Pinpoint the cell where the given text exists, returning its (x, y) midpoint coordinate. 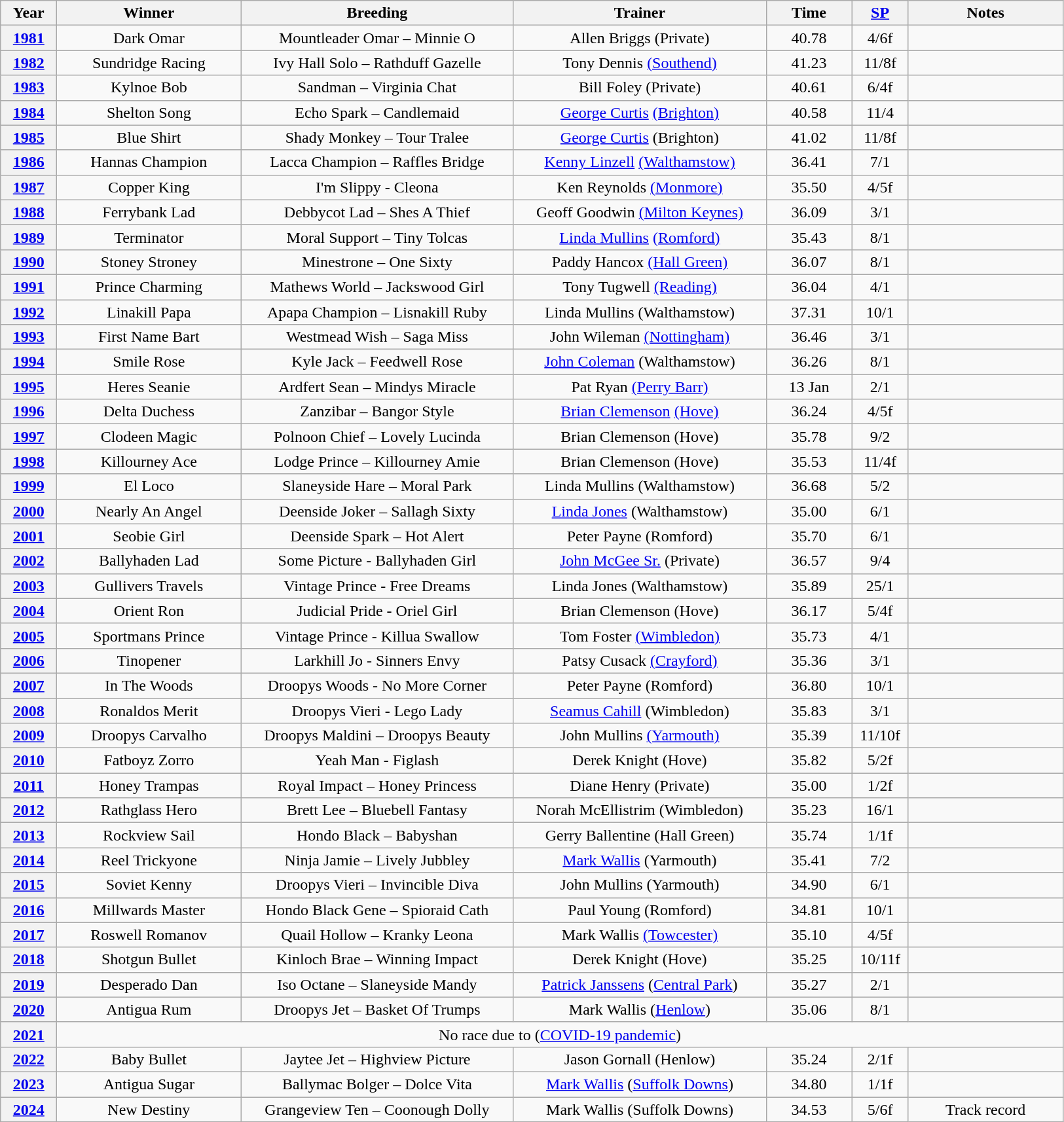
25/1 (880, 586)
Hondo Black Gene – Spioraid Cath (377, 910)
35.73 (809, 636)
Bill Foley (Private) (640, 88)
Larkhill Jo - Sinners Envy (377, 661)
35.74 (809, 835)
Grangeview Ten – Coonough Dolly (377, 1110)
2017 (29, 935)
Deenside Joker – Sallagh Sixty (377, 511)
2001 (29, 536)
34.81 (809, 910)
Mark Wallis (Henlow) (640, 1009)
34.80 (809, 1084)
Shelton Song (149, 113)
Kyle Jack – Feedwell Rose (377, 362)
1982 (29, 63)
Mark Wallis (Towcester) (640, 935)
1986 (29, 162)
No race due to (COVID-19 pandemic) (560, 1034)
36.09 (809, 212)
Debbycot Lad – Shes A Thief (377, 212)
Norah McEllistrim (Wimbledon) (640, 810)
1983 (29, 88)
Time (809, 13)
Honey Trampas (149, 786)
Gerry Ballentine (Hall Green) (640, 835)
Copper King (149, 187)
40.61 (809, 88)
35.83 (809, 710)
1992 (29, 312)
2010 (29, 761)
1981 (29, 38)
35.43 (809, 237)
Droopys Carvalho (149, 736)
41.23 (809, 63)
Lodge Prince – Killourney Amie (377, 461)
Paul Young (Romford) (640, 910)
Rathglass Hero (149, 810)
Geoff Goodwin (Milton Keynes) (640, 212)
7/2 (880, 860)
Ardfert Sean – Mindys Miracle (377, 387)
Jason Gornall (Henlow) (640, 1059)
Tom Foster (Wimbledon) (640, 636)
2016 (29, 910)
Rockview Sail (149, 835)
35.10 (809, 935)
Prince Charming (149, 287)
John Coleman (Walthamstow) (640, 362)
Diane Henry (Private) (640, 786)
1985 (29, 137)
John McGee Sr. (Private) (640, 561)
9/2 (880, 437)
In The Woods (149, 685)
2003 (29, 586)
2011 (29, 786)
2023 (29, 1084)
Delta Duchess (149, 412)
36.57 (809, 561)
2018 (29, 960)
35.36 (809, 661)
36.80 (809, 685)
Year (29, 13)
2002 (29, 561)
36.24 (809, 412)
SP (880, 13)
36.68 (809, 486)
2000 (29, 511)
35.27 (809, 985)
10/11f (880, 960)
13 Jan (809, 387)
Patsy Cusack (Crayford) (640, 661)
36.17 (809, 611)
Apapa Champion – Lisnakill Ruby (377, 312)
11/4f (880, 461)
1990 (29, 262)
Mark Wallis (Yarmouth) (640, 860)
Stoney Stroney (149, 262)
Tony Tugwell (Reading) (640, 287)
1989 (29, 237)
Mathews World – Jackswood Girl (377, 287)
Winner (149, 13)
35.70 (809, 536)
Terminator (149, 237)
Ballyhaden Lad (149, 561)
Notes (985, 13)
Moral Support – Tiny Tolcas (377, 237)
Linakill Papa (149, 312)
Droopys Vieri – Invincible Diva (377, 885)
Ken Reynolds (Monmore) (640, 187)
9/4 (880, 561)
Breeding (377, 13)
Roswell Romanov (149, 935)
New Destiny (149, 1110)
35.06 (809, 1009)
Shotgun Bullet (149, 960)
Kenny Linzell (Walthamstow) (640, 162)
34.90 (809, 885)
Kylnoe Bob (149, 88)
34.53 (809, 1110)
Ronaldos Merit (149, 710)
2008 (29, 710)
Sandman – Virginia Chat (377, 88)
Fatboyz Zorro (149, 761)
Jaytee Jet – Highview Picture (377, 1059)
Mountleader Omar – Minnie O (377, 38)
5/2 (880, 486)
Smile Rose (149, 362)
Killourney Ace (149, 461)
1987 (29, 187)
2012 (29, 810)
2014 (29, 860)
Patrick Janssens (Central Park) (640, 985)
2022 (29, 1059)
1995 (29, 387)
36.07 (809, 262)
Dark Omar (149, 38)
40.58 (809, 113)
Droopys Vieri - Lego Lady (377, 710)
35.53 (809, 461)
2/1f (880, 1059)
Soviet Kenny (149, 885)
Linda Mullins (Romford) (640, 237)
Kinloch Brae – Winning Impact (377, 960)
Sundridge Racing (149, 63)
1994 (29, 362)
2020 (29, 1009)
5/6f (880, 1110)
36.26 (809, 362)
35.25 (809, 960)
16/1 (880, 810)
35.89 (809, 586)
Tinopener (149, 661)
I'm Slippy - Cleona (377, 187)
36.04 (809, 287)
El Loco (149, 486)
Minestrone – One Sixty (377, 262)
1988 (29, 212)
Vintage Prince - Killua Swallow (377, 636)
Ballymac Bolger – Dolce Vita (377, 1084)
Gullivers Travels (149, 586)
Lacca Champion – Raffles Bridge (377, 162)
Hondo Black – Babyshan (377, 835)
Antigua Sugar (149, 1084)
7/1 (880, 162)
5/2f (880, 761)
1996 (29, 412)
2015 (29, 885)
Judicial Pride - Oriel Girl (377, 611)
1998 (29, 461)
2007 (29, 685)
1997 (29, 437)
Orient Ron (149, 611)
2005 (29, 636)
40.78 (809, 38)
2021 (29, 1034)
Droopys Maldini – Droopys Beauty (377, 736)
35.50 (809, 187)
Vintage Prince - Free Dreams (377, 586)
Sportmans Prince (149, 636)
Paddy Hancox (Hall Green) (640, 262)
11/4 (880, 113)
Reel Trickyone (149, 860)
Desperado Dan (149, 985)
Blue Shirt (149, 137)
Shady Monkey – Tour Tralee (377, 137)
Baby Bullet (149, 1059)
2004 (29, 611)
Droopys Jet – Basket Of Trumps (377, 1009)
Seamus Cahill (Wimbledon) (640, 710)
2006 (29, 661)
2009 (29, 736)
Some Picture - Ballyhaden Girl (377, 561)
Westmead Wish – Saga Miss (377, 337)
Brett Lee – Bluebell Fantasy (377, 810)
Trainer (640, 13)
1999 (29, 486)
2024 (29, 1110)
Pat Ryan (Perry Barr) (640, 387)
John Wileman (Nottingham) (640, 337)
Seobie Girl (149, 536)
Iso Octane – Slaneyside Mandy (377, 985)
1/2f (880, 786)
41.02 (809, 137)
36.46 (809, 337)
Heres Seanie (149, 387)
Ivy Hall Solo – Rathduff Gazelle (377, 63)
1984 (29, 113)
35.78 (809, 437)
Royal Impact – Honey Princess (377, 786)
5/4f (880, 611)
Millwards Master (149, 910)
11/10f (880, 736)
1993 (29, 337)
Antigua Rum (149, 1009)
1991 (29, 287)
Echo Spark – Candlemaid (377, 113)
Deenside Spark – Hot Alert (377, 536)
Hannas Champion (149, 162)
35.24 (809, 1059)
36.41 (809, 162)
Polnoon Chief – Lovely Lucinda (377, 437)
Track record (985, 1110)
37.31 (809, 312)
Quail Hollow – Kranky Leona (377, 935)
Ferrybank Lad (149, 212)
6/4f (880, 88)
2019 (29, 985)
4/6f (880, 38)
First Name Bart (149, 337)
Droopys Woods - No More Corner (377, 685)
Tony Dennis (Southend) (640, 63)
35.23 (809, 810)
Nearly An Angel (149, 511)
35.82 (809, 761)
Slaneyside Hare – Moral Park (377, 486)
Allen Briggs (Private) (640, 38)
2013 (29, 835)
Ninja Jamie – Lively Jubbley (377, 860)
Yeah Man - Figlash (377, 761)
35.39 (809, 736)
Zanzibar – Bangor Style (377, 412)
35.41 (809, 860)
Clodeen Magic (149, 437)
